Detect which cell encompasses the target text, then output its [x, y] center coordinate. 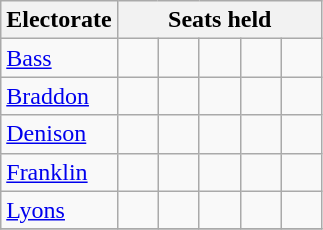
Seats held [220, 20]
Denison [59, 134]
Electorate [59, 20]
Braddon [59, 96]
Lyons [59, 210]
Franklin [59, 172]
Bass [59, 58]
